Return (X, Y) of the center of cell containing provided text 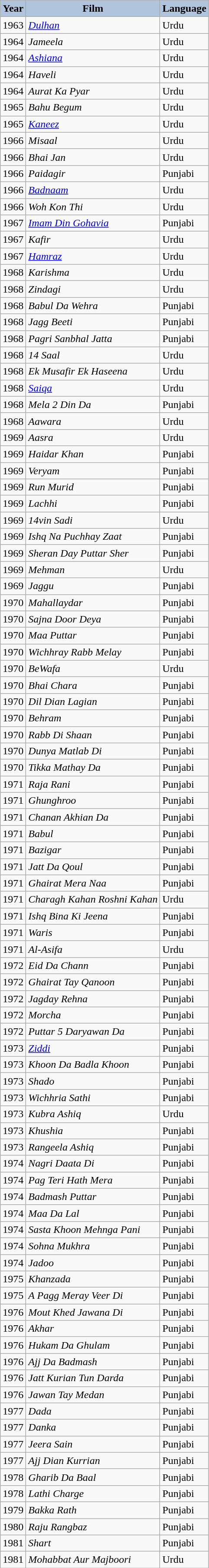
Khushia (93, 1131)
Al-Asifa (93, 949)
Karishma (93, 273)
Bahu Begum (93, 108)
Misaal (93, 140)
Charagh Kahan Roshni Kahan (93, 900)
Babul Da Wehra (93, 306)
Imam Din Gohavia (93, 223)
Ishq Bina Ki Jeena (93, 916)
Ghunghroo (93, 801)
Saiqa (93, 388)
Ziddi (93, 1048)
Mela 2 Din Da (93, 404)
Kafir (93, 240)
Chanan Akhian Da (93, 817)
Dil Dian Lagian (93, 701)
Babul (93, 834)
Haveli (93, 75)
Bhai Jan (93, 157)
Nagri Daata Di (93, 1164)
Jawan Tay Medan (93, 1395)
1979 (13, 1510)
Mahallaydar (93, 603)
Woh Kon Thi (93, 207)
Jagday Rehna (93, 998)
Jatt Da Qoul (93, 867)
Jadoo (93, 1263)
Jameela (93, 42)
1963 (13, 25)
Run Murid (93, 487)
Mout Khed Jawana Di (93, 1312)
Pag Teri Hath Mera (93, 1180)
Badnaam (93, 190)
Ghairat Tay Qanoon (93, 982)
Mohabbat Aur Majboori (93, 1560)
Gharib Da Baal (93, 1477)
Rangeela Ashiq (93, 1147)
Dada (93, 1411)
Behram (93, 718)
Khoon Da Badla Khoon (93, 1065)
14 Saal (93, 355)
Haidar Khan (93, 454)
Eid Da Chann (93, 965)
Maa Da Lal (93, 1213)
Pagri Sanbhal Jatta (93, 339)
Ajj Da Badmash (93, 1362)
BeWafa (93, 668)
Tikka Mathay Da (93, 768)
Ashiana (93, 58)
Sohna Mukhra (93, 1246)
Veryam (93, 470)
Dulhan (93, 25)
Year (13, 9)
Morcha (93, 1015)
Bazigar (93, 850)
Kubra Ashiq (93, 1114)
Sheran Day Puttar Sher (93, 553)
Wichhray Rabb Melay (93, 652)
Wichhria Sathi (93, 1098)
Hamraz (93, 256)
Aawara (93, 421)
Dunya Matlab Di (93, 751)
1980 (13, 1526)
Paidagir (93, 173)
Raja Rani (93, 784)
Shado (93, 1081)
Maa Puttar (93, 636)
Jagg Beeti (93, 322)
Rabb Di Shaan (93, 735)
Ishq Na Puchhay Zaat (93, 537)
A Pagg Meray Veer Di (93, 1296)
Jatt Kurian Tun Darda (93, 1378)
Aurat Ka Pyar (93, 91)
Zindagi (93, 289)
Aasra (93, 437)
Khanzada (93, 1279)
Raju Rangbaz (93, 1526)
Lachhi (93, 504)
Waris (93, 932)
Ajj Dian Kurrian (93, 1460)
Akhar (93, 1329)
Sajna Door Deya (93, 619)
Ek Musafir Ek Haseena (93, 372)
Bakka Rath (93, 1510)
Lathi Charge (93, 1493)
Badmash Puttar (93, 1196)
Mehman (93, 570)
Jeera Sain (93, 1444)
Jaggu (93, 586)
Puttar 5 Daryawan Da (93, 1032)
Kaneez (93, 124)
Sasta Khoon Mehnga Pani (93, 1229)
Danka (93, 1428)
14vin Sadi (93, 520)
Ghairat Mera Naa (93, 883)
Bhai Chara (93, 685)
Language (184, 9)
Film (93, 9)
Shart (93, 1543)
Hukam Da Ghulam (93, 1345)
